From the cell containing the given text, extract its center point as (X, Y) coordinate. 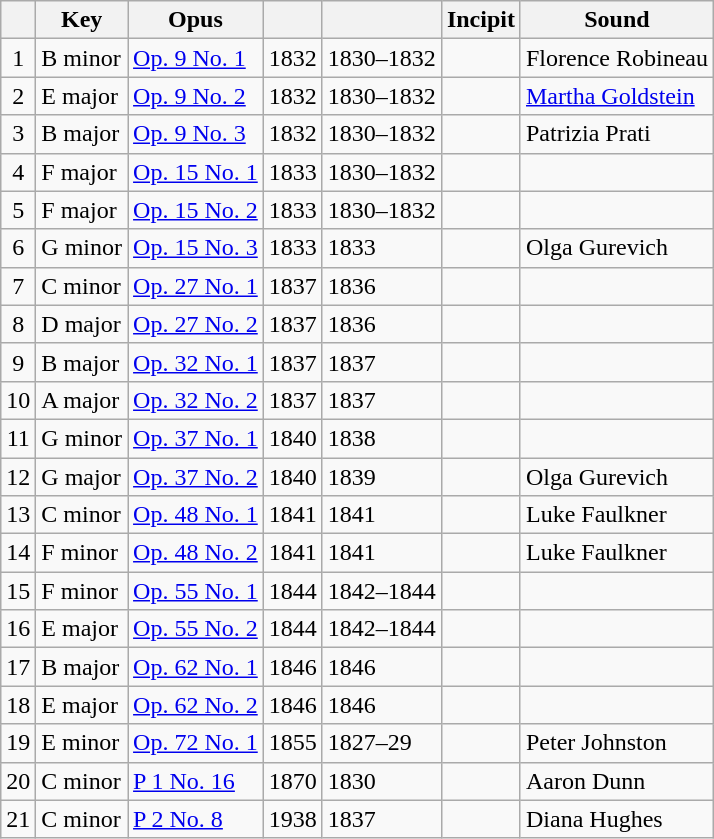
Op. 15 No. 3 (196, 248)
P 1 No. 16 (196, 781)
7 (18, 286)
1855 (292, 743)
Op. 32 No. 2 (196, 400)
Peter Johnston (616, 743)
P 2 No. 8 (196, 819)
Diana Hughes (616, 819)
13 (18, 515)
3 (18, 134)
1870 (292, 781)
Op. 37 No. 1 (196, 438)
Op. 62 No. 2 (196, 705)
Op. 37 No. 2 (196, 477)
Op. 15 No. 1 (196, 172)
1 (18, 58)
1839 (382, 477)
Op. 48 No. 1 (196, 515)
1838 (382, 438)
11 (18, 438)
6 (18, 248)
15 (18, 591)
G major (82, 477)
Op. 32 No. 1 (196, 362)
B minor (82, 58)
Florence Robineau (616, 58)
Sound (616, 20)
Op. 15 No. 2 (196, 210)
14 (18, 553)
4 (18, 172)
Op. 55 No. 2 (196, 629)
Patrizia Prati (616, 134)
Opus (196, 20)
Op. 55 No. 1 (196, 591)
9 (18, 362)
1938 (292, 819)
Martha Goldstein (616, 96)
Op. 27 No. 2 (196, 324)
D major (82, 324)
1830 (382, 781)
Op. 9 No. 2 (196, 96)
Op. 72 No. 1 (196, 743)
21 (18, 819)
1827–29 (382, 743)
Op. 48 No. 2 (196, 553)
Op. 62 No. 1 (196, 667)
16 (18, 629)
18 (18, 705)
2 (18, 96)
10 (18, 400)
Op. 9 No. 3 (196, 134)
Key (82, 20)
8 (18, 324)
A major (82, 400)
Op. 9 No. 1 (196, 58)
5 (18, 210)
12 (18, 477)
Aaron Dunn (616, 781)
20 (18, 781)
E minor (82, 743)
17 (18, 667)
Incipit (480, 20)
Op. 27 No. 1 (196, 286)
19 (18, 743)
